Pinpoint the cell where the given text exists, returning its (x, y) midpoint coordinate. 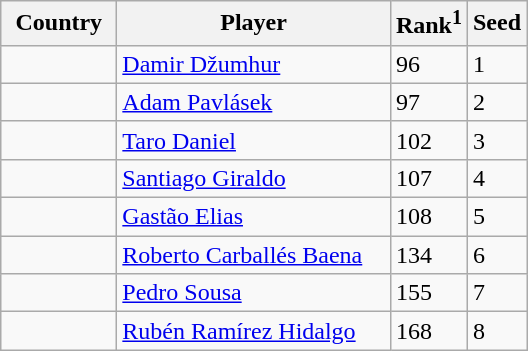
Santiago Giraldo (254, 178)
Player (254, 24)
5 (496, 217)
Rubén Ramírez Hidalgo (254, 331)
97 (428, 102)
102 (428, 140)
6 (496, 255)
168 (428, 331)
108 (428, 217)
Pedro Sousa (254, 293)
8 (496, 331)
Country (59, 24)
Damir Džumhur (254, 64)
107 (428, 178)
Roberto Carballés Baena (254, 255)
Rank1 (428, 24)
7 (496, 293)
155 (428, 293)
96 (428, 64)
Adam Pavlásek (254, 102)
2 (496, 102)
Gastão Elias (254, 217)
Taro Daniel (254, 140)
3 (496, 140)
134 (428, 255)
1 (496, 64)
Seed (496, 24)
4 (496, 178)
